Output the (X, Y) coordinate of the center of the cell containing the given text.  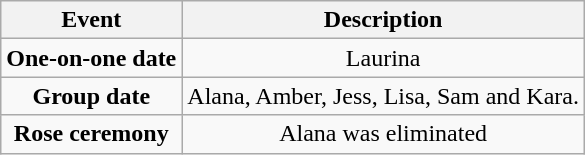
Group date (92, 96)
Event (92, 20)
Description (384, 20)
Alana, Amber, Jess, Lisa, Sam and Kara. (384, 96)
Alana was eliminated (384, 134)
Rose ceremony (92, 134)
Laurina (384, 58)
One-on-one date (92, 58)
